Return the [X, Y] coordinate for the center point of the cell that contains the specified text.  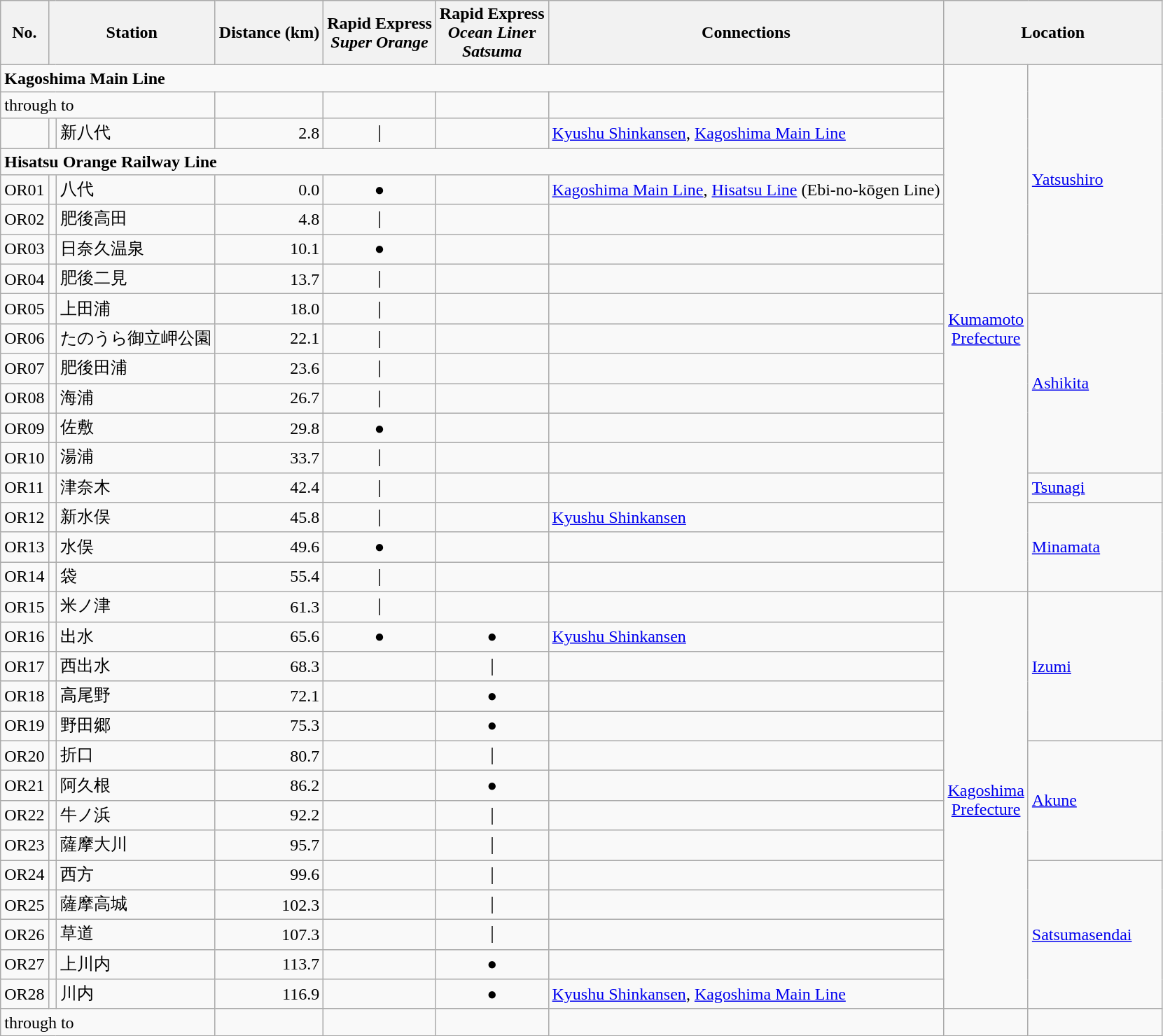
湯浦 [136, 458]
26.7 [269, 399]
OR14 [25, 577]
42.4 [269, 487]
OR09 [25, 428]
92.2 [269, 815]
水俣 [136, 547]
49.6 [269, 547]
33.7 [269, 458]
海浦 [136, 399]
野田郷 [136, 727]
出水 [136, 637]
OR10 [25, 458]
29.8 [269, 428]
13.7 [269, 279]
OR08 [25, 399]
Hisatsu Orange Railway Line [472, 162]
2.8 [269, 133]
Station [132, 33]
肥後二見 [136, 279]
OR01 [25, 190]
日奈久温泉 [136, 249]
Satsumasendai [1095, 934]
上川内 [136, 965]
Minamata [1095, 547]
OR13 [25, 547]
OR26 [25, 935]
Connections [746, 33]
袋 [136, 577]
川内 [136, 994]
Akune [1095, 800]
OR22 [25, 815]
OR27 [25, 965]
Izumi [1095, 666]
KagoshimaPrefecture [986, 800]
0.0 [269, 190]
新水俣 [136, 518]
OR25 [25, 904]
Rapid ExpressSuper Orange [379, 33]
Ashikita [1095, 384]
OR18 [25, 696]
OR07 [25, 368]
薩摩高城 [136, 904]
55.4 [269, 577]
阿久根 [136, 785]
4.8 [269, 220]
薩摩大川 [136, 846]
OR04 [25, 279]
10.1 [269, 249]
OR15 [25, 606]
86.2 [269, 785]
23.6 [269, 368]
Location [1053, 33]
草道 [136, 935]
18.0 [269, 309]
72.1 [269, 696]
OR23 [25, 846]
22.1 [269, 339]
61.3 [269, 606]
68.3 [269, 666]
99.6 [269, 875]
肥後高田 [136, 220]
Distance (km) [269, 33]
OR02 [25, 220]
肥後田浦 [136, 368]
牛ノ浜 [136, 815]
OR05 [25, 309]
102.3 [269, 904]
OR21 [25, 785]
OR11 [25, 487]
107.3 [269, 935]
113.7 [269, 965]
たのうら御立岬公園 [136, 339]
折口 [136, 756]
八代 [136, 190]
65.6 [269, 637]
西方 [136, 875]
80.7 [269, 756]
OR19 [25, 727]
西出水 [136, 666]
OR12 [25, 518]
No. [25, 33]
116.9 [269, 994]
Yatsushiro [1095, 179]
新八代 [136, 133]
Kagoshima Main Line, Hisatsu Line (Ebi-no-kōgen Line) [746, 190]
OR06 [25, 339]
45.8 [269, 518]
KumamotoPrefecture [986, 329]
Kagoshima Main Line [472, 78]
佐敷 [136, 428]
OR03 [25, 249]
OR24 [25, 875]
Rapid ExpressOcean LinerSatsuma [492, 33]
OR16 [25, 637]
上田浦 [136, 309]
OR28 [25, 994]
OR17 [25, 666]
Tsunagi [1095, 487]
津奈木 [136, 487]
95.7 [269, 846]
75.3 [269, 727]
高尾野 [136, 696]
OR20 [25, 756]
米ノ津 [136, 606]
